Identify which cell holds the provided text, then report its (X, Y) central coordinate. 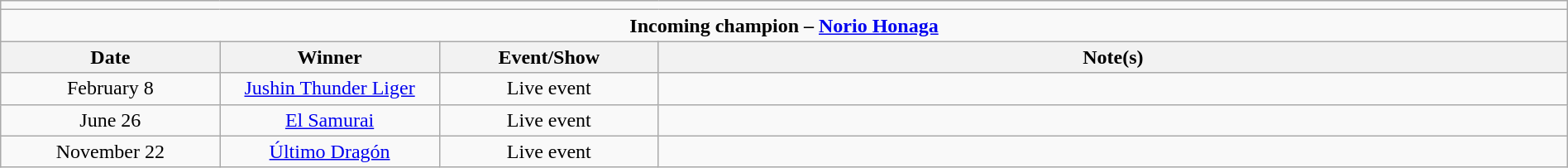
November 22 (111, 151)
Incoming champion – Norio Honaga (784, 26)
Date (111, 57)
February 8 (111, 89)
June 26 (111, 120)
Note(s) (1113, 57)
Jushin Thunder Liger (329, 89)
El Samurai (329, 120)
Último Dragón (329, 151)
Winner (329, 57)
Event/Show (549, 57)
